Determine the (X, Y) coordinate at the center of the cell enclosing the given text.  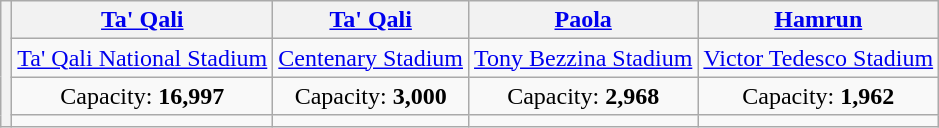
Capacity: 3,000 (371, 96)
Capacity: 16,997 (142, 96)
Victor Tedesco Stadium (818, 58)
Centenary Stadium (371, 58)
Capacity: 1,962 (818, 96)
Paola (584, 20)
Ta' Qali National Stadium (142, 58)
Capacity: 2,968 (584, 96)
Tony Bezzina Stadium (584, 58)
Hamrun (818, 20)
